Detect which cell encompasses the target text, then output its (X, Y) center coordinate. 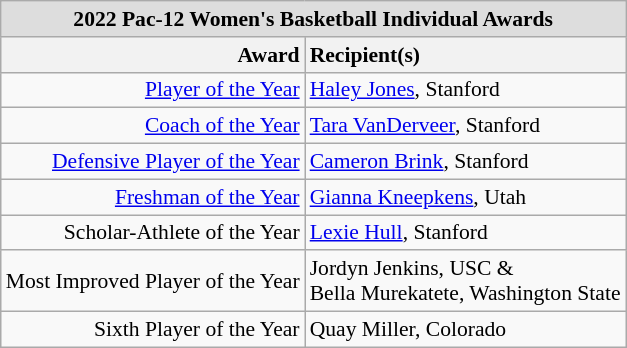
Gianna Kneepkens, Utah (466, 197)
Recipient(s) (466, 55)
Sixth Player of the Year (153, 330)
Award (153, 55)
Tara VanDerveer, Stanford (466, 126)
Cameron Brink, Stanford (466, 162)
Haley Jones, Stanford (466, 90)
Defensive Player of the Year (153, 162)
2022 Pac-12 Women's Basketball Individual Awards (314, 19)
Jordyn Jenkins, USC &Bella Murekatete, Washington State (466, 282)
Freshman of the Year (153, 197)
Player of the Year (153, 90)
Coach of the Year (153, 126)
Quay Miller, Colorado (466, 330)
Lexie Hull, Stanford (466, 233)
Scholar-Athlete of the Year (153, 233)
Most Improved Player of the Year (153, 282)
